Return the (x, y) coordinate for the center point of the cell that contains the specified text.  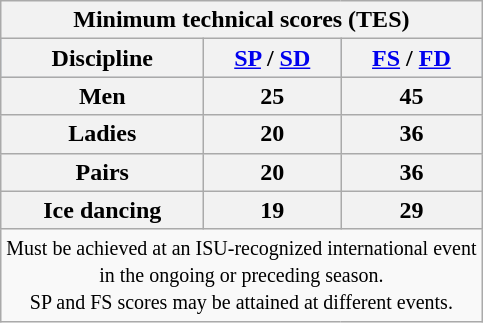
19 (272, 210)
29 (412, 210)
25 (272, 96)
Pairs (102, 172)
Ladies (102, 134)
Men (102, 96)
45 (412, 96)
Discipline (102, 58)
Must be achieved at an ISU-recognized international event in the ongoing or preceding season. SP and FS scores may be attained at different events. (242, 275)
Minimum technical scores (TES) (242, 20)
SP / SD (272, 58)
FS / FD (412, 58)
Ice dancing (102, 210)
